Scan for the cell matching the given text and deliver its (x, y) coordinate at center. 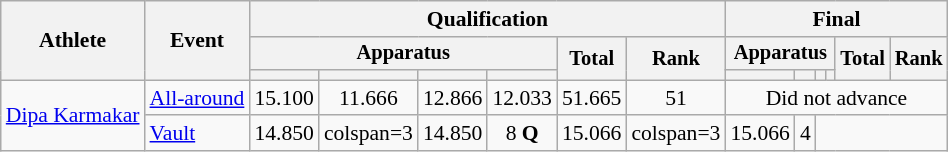
Did not advance (836, 98)
All-around (198, 98)
15.100 (284, 98)
Event (198, 40)
Athlete (73, 40)
51 (676, 98)
Final (836, 19)
11.666 (368, 98)
Dipa Karmakar (73, 116)
Qualification (487, 19)
12.866 (452, 98)
12.033 (522, 98)
8 Q (522, 134)
4 (806, 134)
51.665 (592, 98)
Vault (198, 134)
